Provide the (x, y) coordinate of the cell's center where the given text is located.  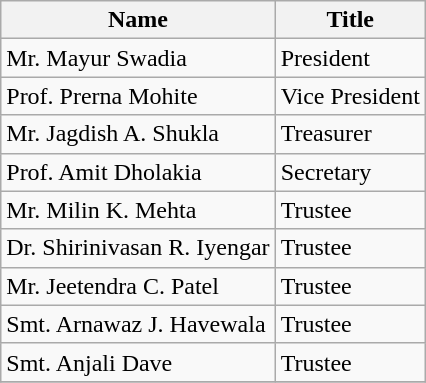
Vice President (350, 96)
Treasurer (350, 134)
Smt. Anjali Dave (138, 362)
Mr. Milin K. Mehta (138, 210)
Prof. Prerna Mohite (138, 96)
President (350, 58)
Mr. Jagdish A. Shukla (138, 134)
Name (138, 20)
Smt. Arnawaz J. Havewala (138, 324)
Mr. Mayur Swadia (138, 58)
Title (350, 20)
Secretary (350, 172)
Mr. Jeetendra C. Patel (138, 286)
Prof. Amit Dholakia (138, 172)
Dr. Shirinivasan R. Iyengar (138, 248)
